Pinpoint the cell where the given text exists, returning its [X, Y] midpoint coordinate. 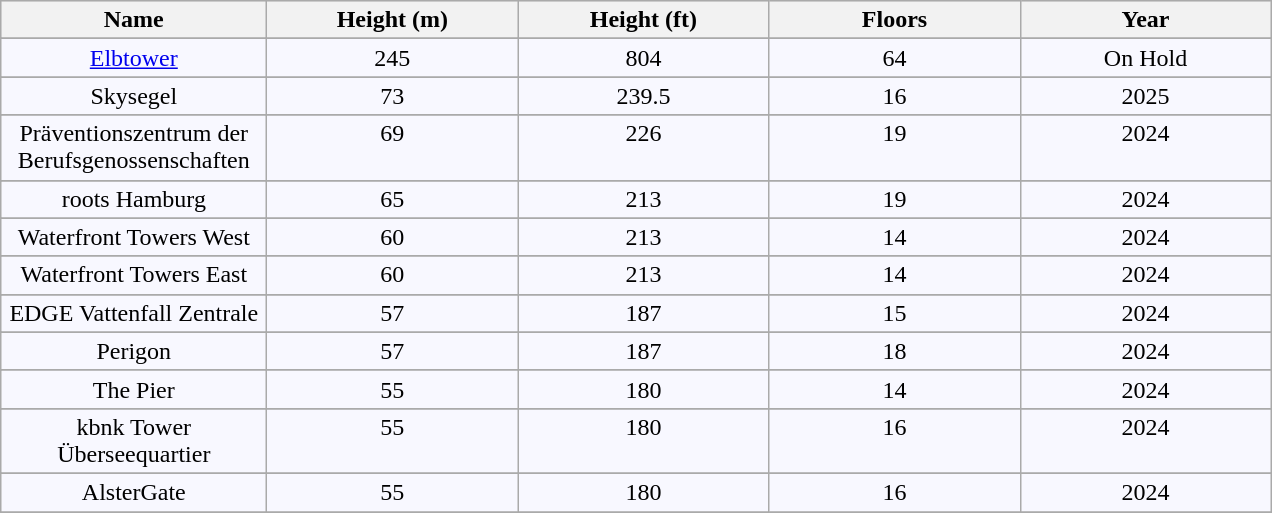
245 [392, 58]
239.5 [644, 96]
Height (m) [392, 20]
The Pier [134, 389]
Waterfront Towers West [134, 237]
kbnk Tower Überseequartier [134, 440]
69 [392, 148]
73 [392, 96]
Height (ft) [644, 20]
65 [392, 199]
EDGE Vattenfall Zentrale [134, 313]
Floors [894, 20]
18 [894, 351]
Name [134, 20]
64 [894, 58]
Elbtower [134, 58]
804 [644, 58]
roots Hamburg [134, 199]
On Hold [1146, 58]
Perigon [134, 351]
2025 [1146, 96]
Waterfront Towers East [134, 275]
Präventionszentrum der Berufsgenossenschaften [134, 148]
15 [894, 313]
226 [644, 148]
AlsterGate [134, 492]
Year [1146, 20]
Skysegel [134, 96]
